Provide the (x, y) coordinate of the cell's center where the given text is located.  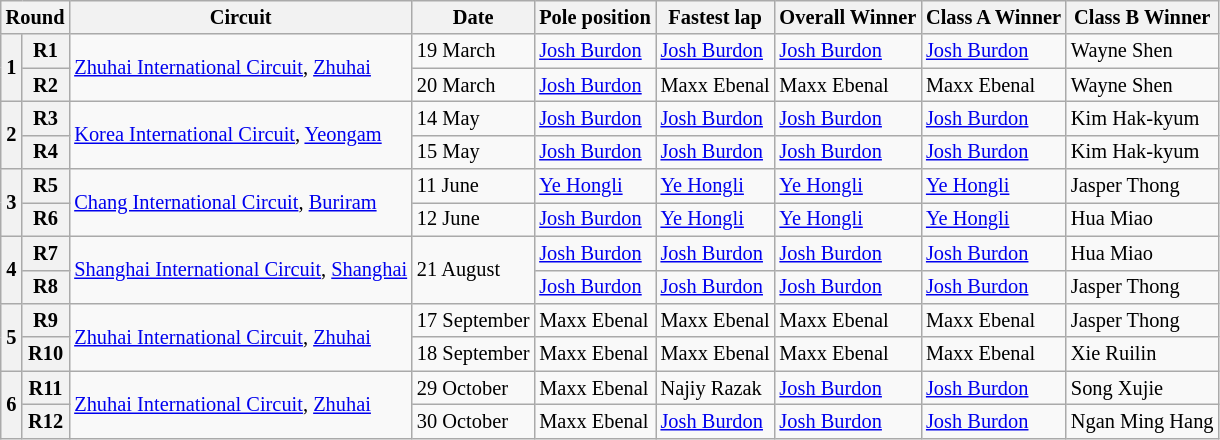
21 August (473, 270)
Circuit (240, 17)
R9 (46, 320)
Round (36, 17)
Chang International Circuit, Buriram (240, 202)
Korea International Circuit, Yeongam (240, 134)
15 May (473, 152)
Fastest lap (716, 17)
Pole position (594, 17)
18 September (473, 354)
5 (12, 336)
Class A Winner (994, 17)
12 June (473, 219)
Class B Winner (1142, 17)
R3 (46, 118)
4 (12, 270)
Date (473, 17)
R7 (46, 253)
R10 (46, 354)
14 May (473, 118)
R2 (46, 85)
R6 (46, 219)
Ngan Ming Hang (1142, 421)
29 October (473, 388)
R4 (46, 152)
2 (12, 134)
Song Xujie (1142, 388)
R11 (46, 388)
R1 (46, 51)
Shanghai International Circuit, Shanghai (240, 270)
6 (12, 404)
Najiy Razak (716, 388)
19 March (473, 51)
R8 (46, 287)
17 September (473, 320)
Overall Winner (848, 17)
30 October (473, 421)
Xie Ruilin (1142, 354)
R5 (46, 186)
20 March (473, 85)
1 (12, 68)
R12 (46, 421)
11 June (473, 186)
3 (12, 202)
